Extract the (X, Y) coordinate from the center of the cell holding the provided text.  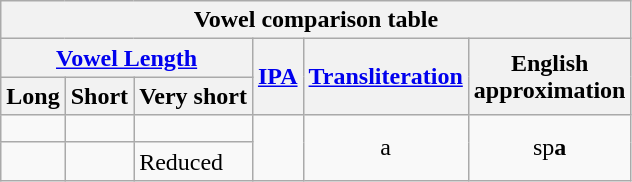
Transliteration (386, 77)
Vowel Length (127, 58)
Long (33, 96)
IPA (278, 77)
Reduced (194, 161)
Englishapproximation (550, 77)
spa (550, 148)
Short (99, 96)
a (386, 148)
Vowel comparison table (316, 20)
Very short (194, 96)
